Search for the cell housing the specified text and yield its [X, Y] center coordinate. 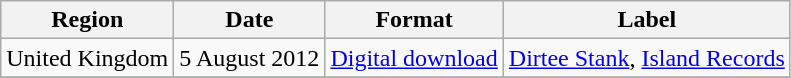
5 August 2012 [250, 58]
Dirtee Stank, Island Records [646, 58]
United Kingdom [88, 58]
Digital download [414, 58]
Region [88, 20]
Date [250, 20]
Label [646, 20]
Format [414, 20]
